Provide the (X, Y) coordinate of the cell's center where the given text is located.  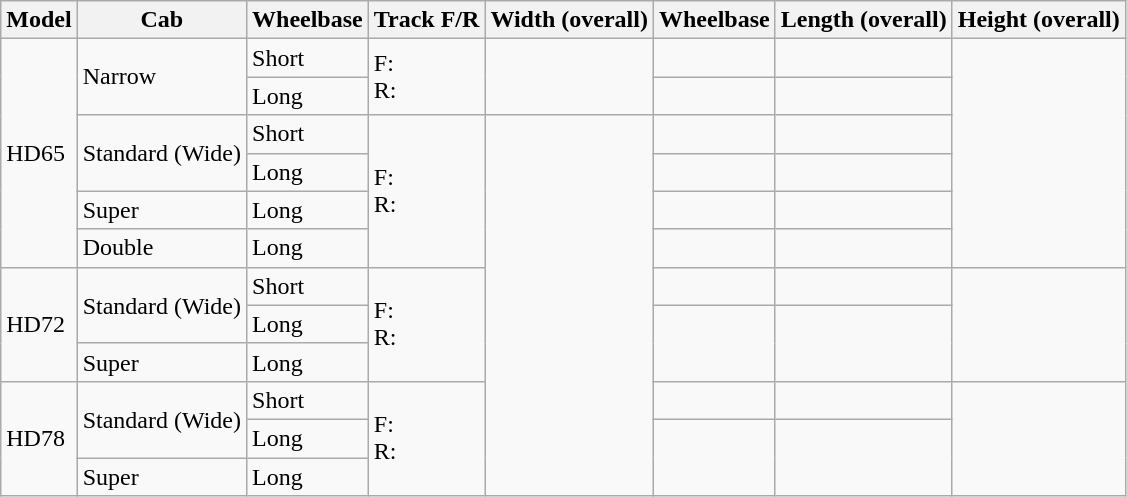
HD78 (39, 438)
Length (overall) (864, 20)
HD65 (39, 153)
Track F/R (426, 20)
HD72 (39, 324)
Double (162, 248)
Narrow (162, 77)
Cab (162, 20)
Width (overall) (570, 20)
Height (overall) (1038, 20)
Model (39, 20)
